Scan for the cell matching the given text and deliver its (X, Y) coordinate at center. 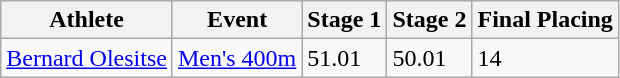
Men's 400m (236, 58)
Stage 1 (344, 20)
Stage 2 (430, 20)
Bernard Olesitse (87, 58)
14 (545, 58)
Final Placing (545, 20)
Athlete (87, 20)
51.01 (344, 58)
50.01 (430, 58)
Event (236, 20)
